Locate the cell with the specified text and output its [x, y] center coordinate. 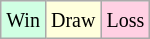
Win [24, 20]
Draw [72, 20]
Loss [126, 20]
